Detect which cell encompasses the target text, then output its (x, y) center coordinate. 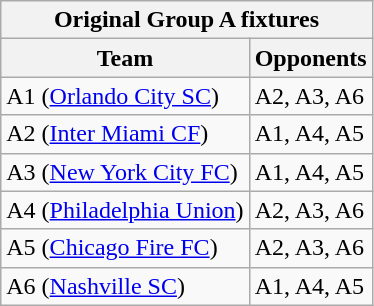
A2 (Inter Miami CF) (125, 134)
A4 (Philadelphia Union) (125, 210)
A5 (Chicago Fire FC) (125, 248)
Original Group A fixtures (186, 20)
Team (125, 58)
A6 (Nashville SC) (125, 286)
A3 (New York City FC) (125, 172)
A1 (Orlando City SC) (125, 96)
Opponents (310, 58)
